From the cell containing the given text, extract its center point as [x, y] coordinate. 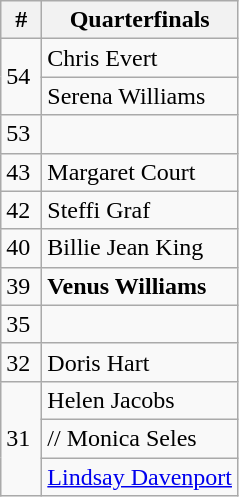
42 [22, 210]
Lindsay Davenport [140, 477]
Venus Williams [140, 286]
40 [22, 248]
// Monica Seles [140, 438]
31 [22, 438]
Helen Jacobs [140, 400]
39 [22, 286]
Serena Williams [140, 96]
Margaret Court [140, 172]
Doris Hart [140, 362]
Chris Evert [140, 58]
32 [22, 362]
35 [22, 324]
54 [22, 77]
Billie Jean King [140, 248]
# [22, 20]
Quarterfinals [140, 20]
43 [22, 172]
53 [22, 134]
Steffi Graf [140, 210]
